Return [x, y] of the center of cell containing provided text 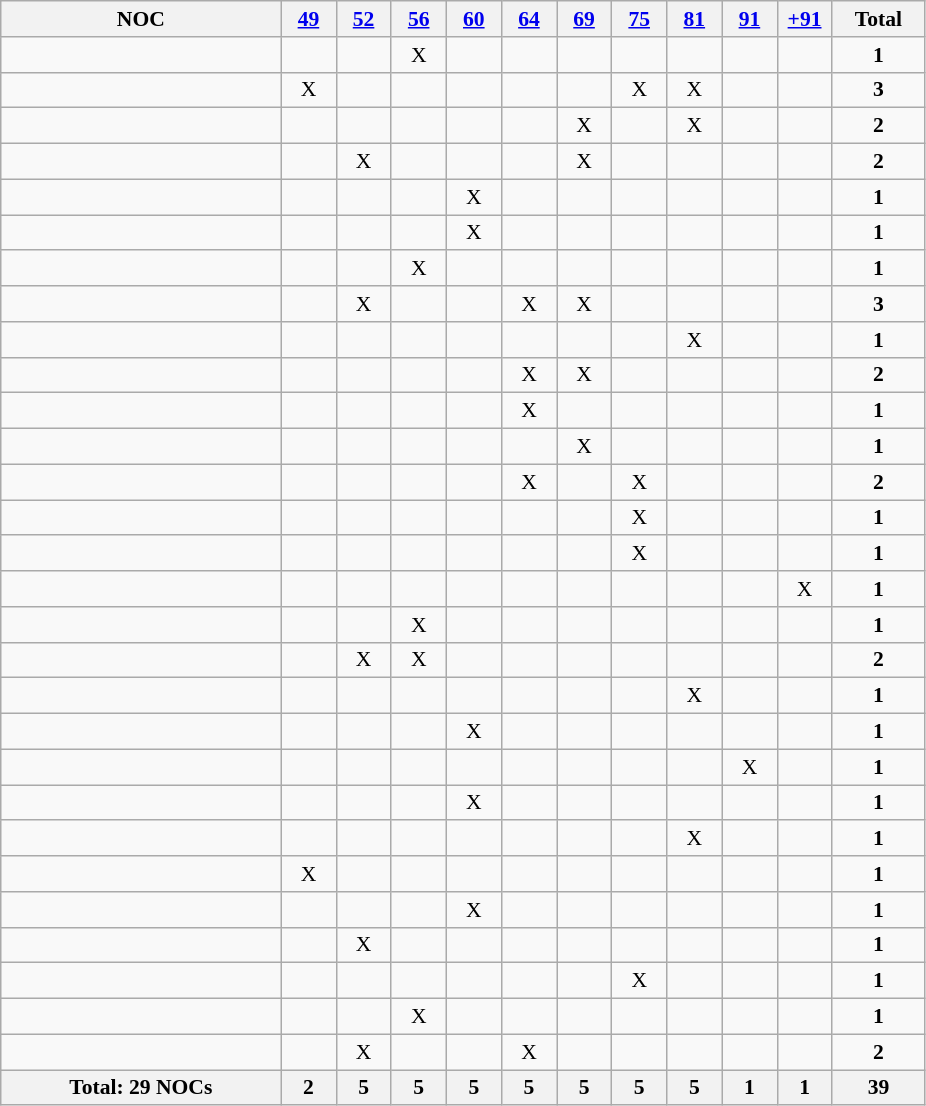
69 [584, 19]
+91 [804, 19]
64 [528, 19]
52 [364, 19]
49 [308, 19]
39 [878, 1088]
81 [694, 19]
91 [750, 19]
NOC [141, 19]
56 [418, 19]
60 [474, 19]
Total: 29 NOCs [141, 1088]
Total [878, 19]
75 [640, 19]
